Locate the cell with the specified text and output its (X, Y) center coordinate. 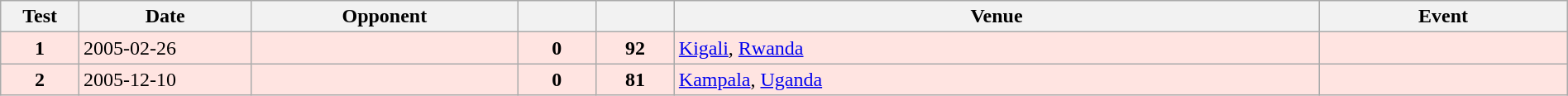
Test (40, 17)
2005-12-10 (165, 79)
Venue (996, 17)
Date (165, 17)
92 (635, 48)
Opponent (385, 17)
1 (40, 48)
2 (40, 79)
Event (1443, 17)
81 (635, 79)
2005-02-26 (165, 48)
Kigali, Rwanda (996, 48)
Kampala, Uganda (996, 79)
